Capture the cell that displays the provided text and extract its (x, y) central coordinate. 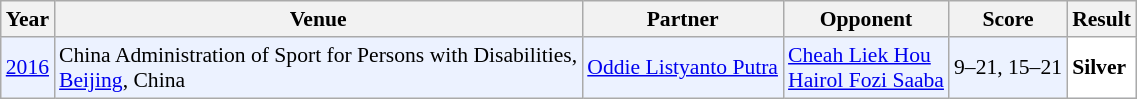
Oddie Listyanto Putra (682, 68)
Result (1102, 19)
Score (1008, 19)
Year (28, 19)
Silver (1102, 68)
China Administration of Sport for Persons with Disabilities,Beijing, China (318, 68)
Cheah Liek Hou Hairol Fozi Saaba (866, 68)
Partner (682, 19)
Opponent (866, 19)
2016 (28, 68)
9–21, 15–21 (1008, 68)
Venue (318, 19)
